Identify which cell holds the provided text, then report its [X, Y] central coordinate. 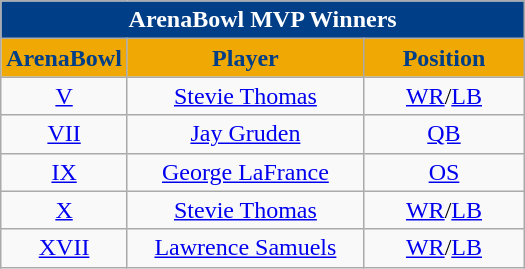
XVII [64, 248]
VII [64, 134]
QB [444, 134]
OS [444, 172]
Position [444, 58]
X [64, 210]
V [64, 96]
Jay Gruden [245, 134]
Lawrence Samuels [245, 248]
IX [64, 172]
George LaFrance [245, 172]
ArenaBowl [64, 58]
ArenaBowl MVP Winners [263, 20]
Player [245, 58]
